Provide the [X, Y] coordinate of the cell's center where the given text is located.  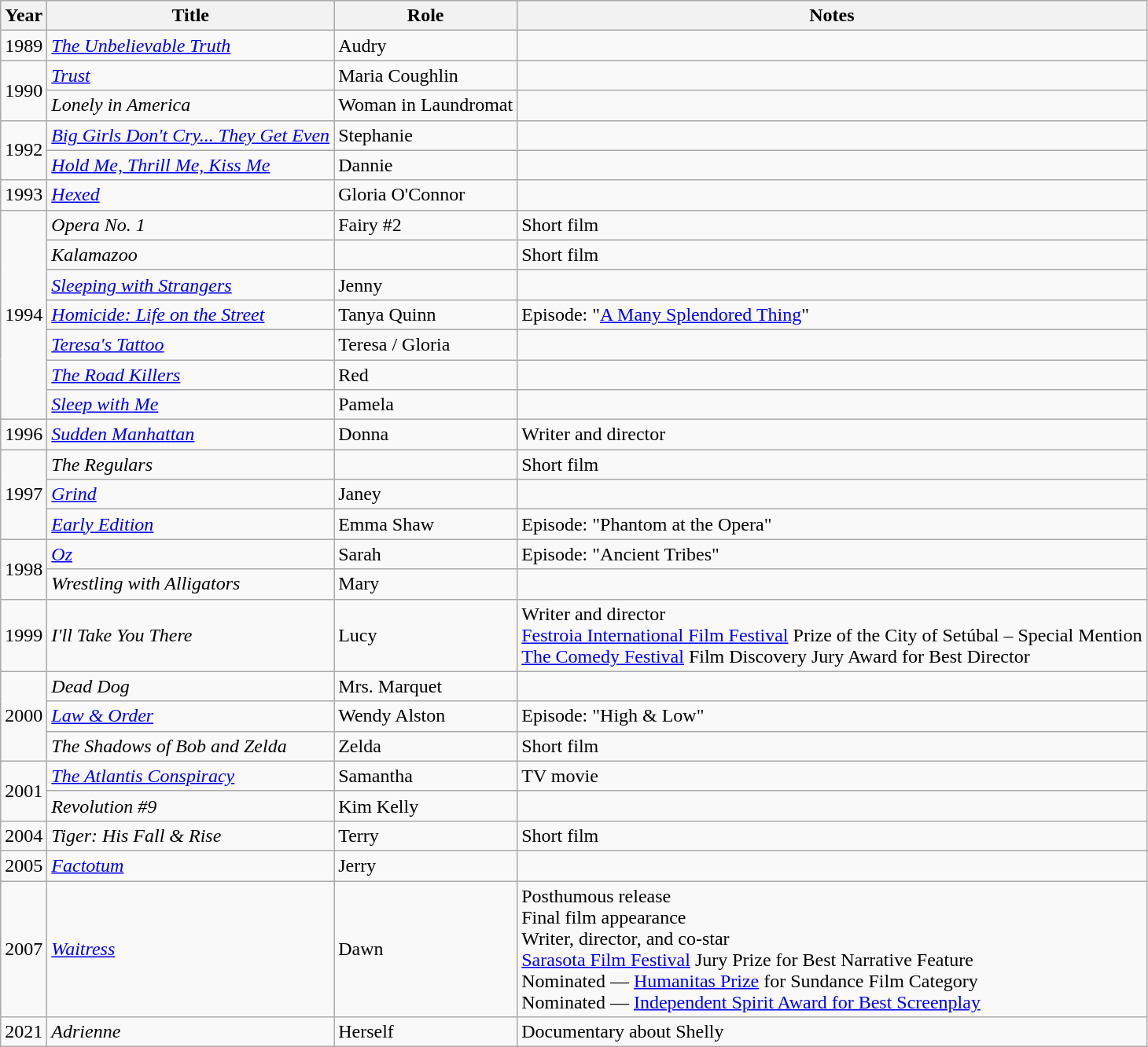
Factotum [190, 865]
Terry [426, 836]
Dawn [426, 948]
2021 [24, 1032]
1994 [24, 314]
1997 [24, 494]
Episode: "A Many Splendored Thing" [832, 314]
2007 [24, 948]
Trust [190, 75]
Role [426, 16]
Year [24, 16]
Mary [426, 584]
Fairy #2 [426, 225]
2001 [24, 791]
Title [190, 16]
Lucy [426, 635]
Tanya Quinn [426, 314]
Adrienne [190, 1032]
Donna [426, 435]
The Unbelievable Truth [190, 46]
Kalamazoo [190, 255]
1993 [24, 195]
Writer and director [832, 435]
Sarah [426, 554]
Oz [190, 554]
Gloria O'Connor [426, 195]
Kim Kelly [426, 806]
Revolution #9 [190, 806]
Big Girls Don't Cry... They Get Even [190, 135]
1990 [24, 90]
Early Edition [190, 524]
The Regulars [190, 465]
2000 [24, 716]
Jerry [426, 865]
Homicide: Life on the Street [190, 314]
Stephanie [426, 135]
Dannie [426, 165]
Herself [426, 1032]
Grind [190, 494]
The Shadows of Bob and Zelda [190, 746]
Red [426, 375]
1989 [24, 46]
Sleep with Me [190, 405]
1992 [24, 150]
1999 [24, 635]
Pamela [426, 405]
Audry [426, 46]
The Road Killers [190, 375]
Janey [426, 494]
Episode: "High & Low" [832, 716]
Teresa's Tattoo [190, 344]
1998 [24, 569]
Hexed [190, 195]
Hold Me, Thrill Me, Kiss Me [190, 165]
Wrestling with Alligators [190, 584]
Woman in Laundromat [426, 105]
I'll Take You There [190, 635]
Sleeping with Strangers [190, 285]
Teresa / Gloria [426, 344]
2004 [24, 836]
Wendy Alston [426, 716]
Waitress [190, 948]
Mrs. Marquet [426, 686]
Episode: "Ancient Tribes" [832, 554]
Notes [832, 16]
Zelda [426, 746]
1996 [24, 435]
Episode: "Phantom at the Opera" [832, 524]
Lonely in America [190, 105]
The Atlantis Conspiracy [190, 776]
Tiger: His Fall & Rise [190, 836]
Emma Shaw [426, 524]
Samantha [426, 776]
TV movie [832, 776]
Maria Coughlin [426, 75]
Law & Order [190, 716]
Documentary about Shelly [832, 1032]
Opera No. 1 [190, 225]
Dead Dog [190, 686]
Jenny [426, 285]
2005 [24, 865]
Sudden Manhattan [190, 435]
